Find where the given text appears and provide that cell's center as [x, y] coordinate. 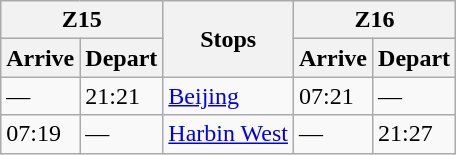
Beijing [228, 96]
Z16 [374, 20]
21:27 [414, 134]
07:19 [40, 134]
Z15 [82, 20]
Harbin West [228, 134]
Stops [228, 39]
21:21 [122, 96]
07:21 [332, 96]
